Pinpoint the cell where the given text exists, returning its [x, y] midpoint coordinate. 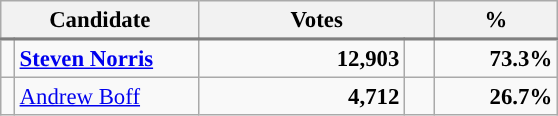
26.7% [496, 96]
12,903 [302, 58]
Steven Norris [106, 58]
% [496, 20]
Votes [317, 20]
4,712 [302, 96]
73.3% [496, 58]
Andrew Boff [106, 96]
Candidate [100, 20]
